From the cell containing the given text, extract its center point as [x, y] coordinate. 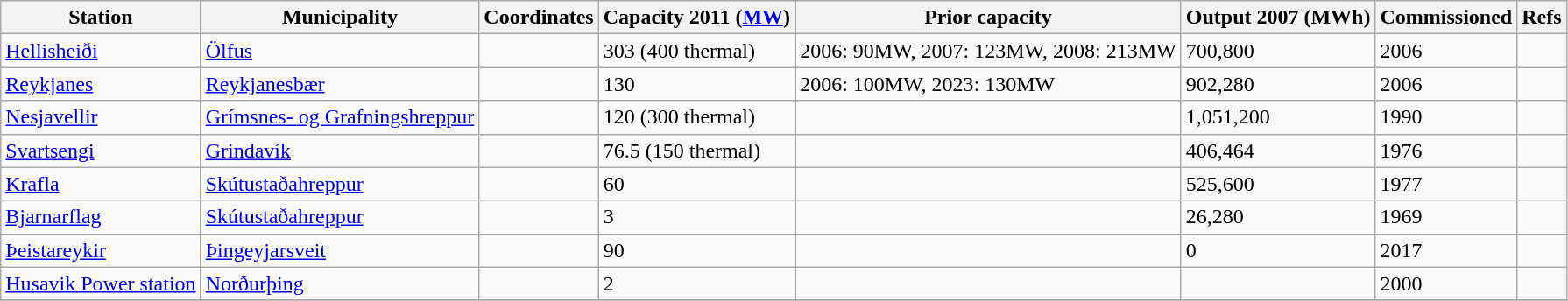
700,800 [1278, 51]
Reykjanes [101, 84]
Refs [1542, 17]
90 [696, 250]
Commissioned [1446, 17]
2000 [1446, 283]
3 [696, 217]
2006: 100MW, 2023: 130MW [988, 84]
2 [696, 283]
Þeistareykir [101, 250]
Grindavík [340, 150]
Nesjavellir [101, 117]
Capacity 2011 (MW) [696, 17]
Output 2007 (MWh) [1278, 17]
0 [1278, 250]
Station [101, 17]
26,280 [1278, 217]
1990 [1446, 117]
120 (300 thermal) [696, 117]
1969 [1446, 217]
Þingeyjarsveit [340, 250]
525,600 [1278, 184]
Hellisheiði [101, 51]
2017 [1446, 250]
Bjarnarflag [101, 217]
130 [696, 84]
1977 [1446, 184]
60 [696, 184]
406,464 [1278, 150]
Ölfus [340, 51]
Coordinates [539, 17]
1,051,200 [1278, 117]
Husavik Power station [101, 283]
Svartsengi [101, 150]
Norðurþing [340, 283]
76.5 (150 thermal) [696, 150]
Municipality [340, 17]
1976 [1446, 150]
Reykjanesbær [340, 84]
902,280 [1278, 84]
Prior capacity [988, 17]
Krafla [101, 184]
2006: 90MW, 2007: 123MW, 2008: 213MW [988, 51]
Grímsnes- og Grafningshreppur [340, 117]
303 (400 thermal) [696, 51]
